Provide the (X, Y) coordinate of the cell's center where the given text is located.  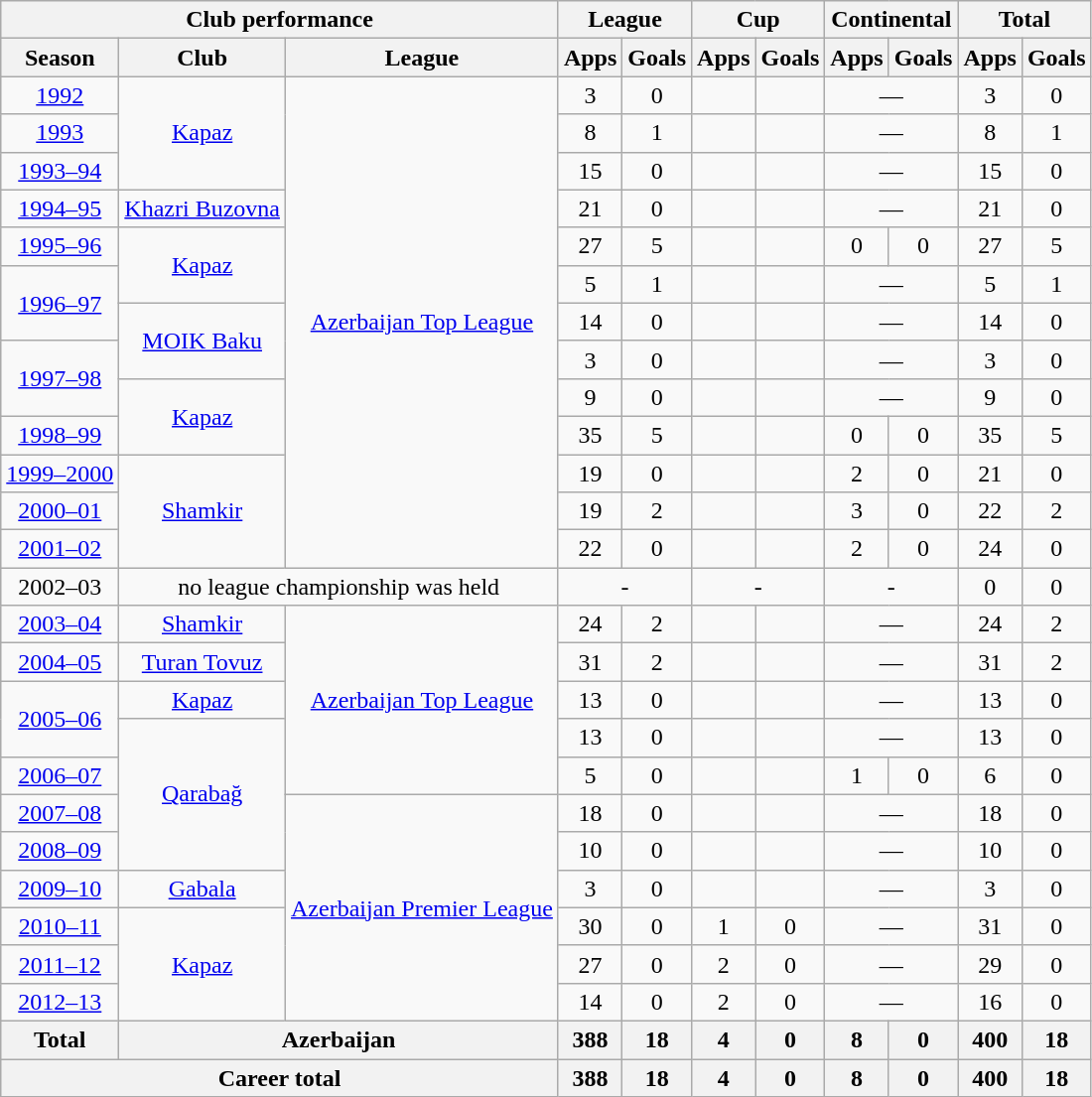
Turan Tovuz (203, 662)
Cup (758, 20)
2010–11 (60, 926)
2011–12 (60, 964)
Career total (280, 1077)
2003–04 (60, 624)
1992 (60, 95)
Khazri Buzovna (203, 208)
Continental (891, 20)
30 (590, 926)
Azerbaijan Premier League (421, 907)
29 (990, 964)
2006–07 (60, 775)
2009–10 (60, 889)
Club (203, 58)
6 (990, 775)
1993 (60, 133)
Club performance (280, 20)
2001–02 (60, 549)
2000–01 (60, 511)
2007–08 (60, 813)
1993–94 (60, 171)
2005–06 (60, 719)
1994–95 (60, 208)
1998–99 (60, 435)
2008–09 (60, 851)
Azerbaijan (340, 1039)
Gabala (203, 889)
no league championship was held (340, 587)
16 (990, 1002)
1997–98 (60, 378)
2004–05 (60, 662)
2002–03 (60, 587)
MOIK Baku (203, 341)
1995–96 (60, 246)
1996–97 (60, 303)
Season (60, 58)
2012–13 (60, 1002)
1999–2000 (60, 474)
Qarabağ (203, 794)
